For the text-containing cell, return its midpoint in (x, y) coordinate format. 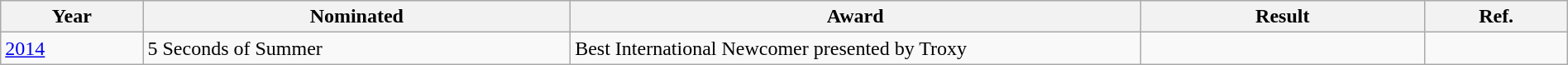
Nominated (357, 17)
5 Seconds of Summer (357, 48)
2014 (72, 48)
Ref. (1496, 17)
Best International Newcomer presented by Troxy (855, 48)
Result (1283, 17)
Award (855, 17)
Year (72, 17)
